Pinpoint the cell where the given text exists, returning its [x, y] midpoint coordinate. 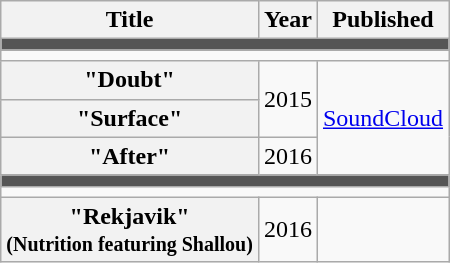
"After" [130, 156]
"Surface" [130, 118]
SoundCloud [382, 118]
2015 [288, 99]
Year [288, 20]
"Rekjavik" (Nutrition featuring Shallou) [130, 230]
Published [382, 20]
Title [130, 20]
"Doubt" [130, 80]
